Output the (x, y) coordinate of the center of the cell containing the given text.  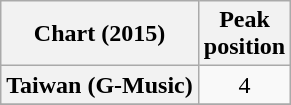
4 (244, 85)
Peakposition (244, 34)
Taiwan (G-Music) (100, 85)
Chart (2015) (100, 34)
